Provide the [X, Y] coordinate of the cell's center where the given text is located.  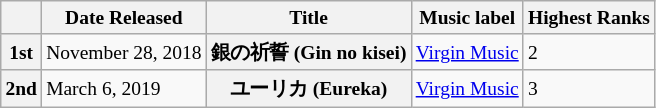
Music label [467, 18]
March 6, 2019 [124, 88]
1st [22, 52]
2 [588, 52]
2nd [22, 88]
ユーリカ (Eureka) [308, 88]
Date Released [124, 18]
Highest Ranks [588, 18]
November 28, 2018 [124, 52]
銀の祈誓 (Gin no kisei) [308, 52]
3 [588, 88]
Title [308, 18]
